From the cell containing the given text, extract its center point as [x, y] coordinate. 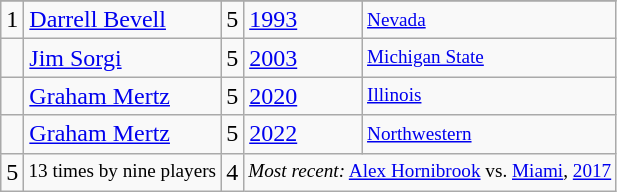
Illinois [488, 96]
2003 [304, 58]
1 [12, 20]
2022 [304, 134]
Jim Sorgi [122, 58]
1993 [304, 20]
Northwestern [488, 134]
Michigan State [488, 58]
Darrell Bevell [122, 20]
4 [232, 172]
Nevada [488, 20]
2020 [304, 96]
Most recent: Alex Hornibrook vs. Miami, 2017 [430, 172]
13 times by nine players [122, 172]
